Return [X, Y] of the center of cell containing provided text 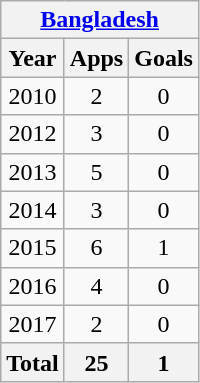
2016 [33, 286]
Total [33, 362]
25 [96, 362]
2010 [33, 96]
Bangladesh [100, 20]
Year [33, 58]
4 [96, 286]
Apps [96, 58]
2014 [33, 210]
2013 [33, 172]
2015 [33, 248]
6 [96, 248]
2017 [33, 324]
2012 [33, 134]
5 [96, 172]
Goals [164, 58]
